Scan for the cell matching the given text and deliver its [X, Y] coordinate at center. 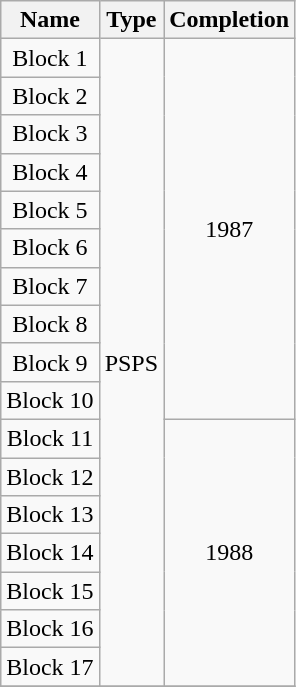
1988 [230, 552]
PSPS [131, 362]
Type [131, 20]
Block 15 [50, 591]
Block 8 [50, 324]
Block 12 [50, 477]
Block 10 [50, 400]
Block 4 [50, 172]
Block 16 [50, 629]
Block 13 [50, 515]
Block 6 [50, 248]
Block 14 [50, 553]
Block 11 [50, 438]
1987 [230, 230]
Block 3 [50, 134]
Name [50, 20]
Completion [230, 20]
Block 1 [50, 58]
Block 2 [50, 96]
Block 7 [50, 286]
Block 17 [50, 667]
Block 5 [50, 210]
Block 9 [50, 362]
